For the text-containing cell, return its midpoint in [X, Y] coordinate format. 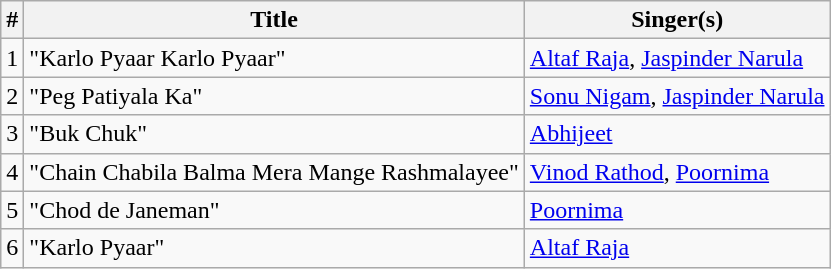
Abhijeet [677, 134]
Altaf Raja [677, 248]
"Chod de Janeman" [274, 210]
Vinod Rathod, Poornima [677, 172]
Singer(s) [677, 20]
1 [12, 58]
3 [12, 134]
Altaf Raja, Jaspinder Narula [677, 58]
"Peg Patiyala Ka" [274, 96]
2 [12, 96]
"Chain Chabila Balma Mera Mange Rashmalayee" [274, 172]
6 [12, 248]
4 [12, 172]
5 [12, 210]
"Karlo Pyaar Karlo Pyaar" [274, 58]
# [12, 20]
"Karlo Pyaar" [274, 248]
Sonu Nigam, Jaspinder Narula [677, 96]
Poornima [677, 210]
Title [274, 20]
"Buk Chuk" [274, 134]
